Capture the cell that displays the provided text and extract its [x, y] central coordinate. 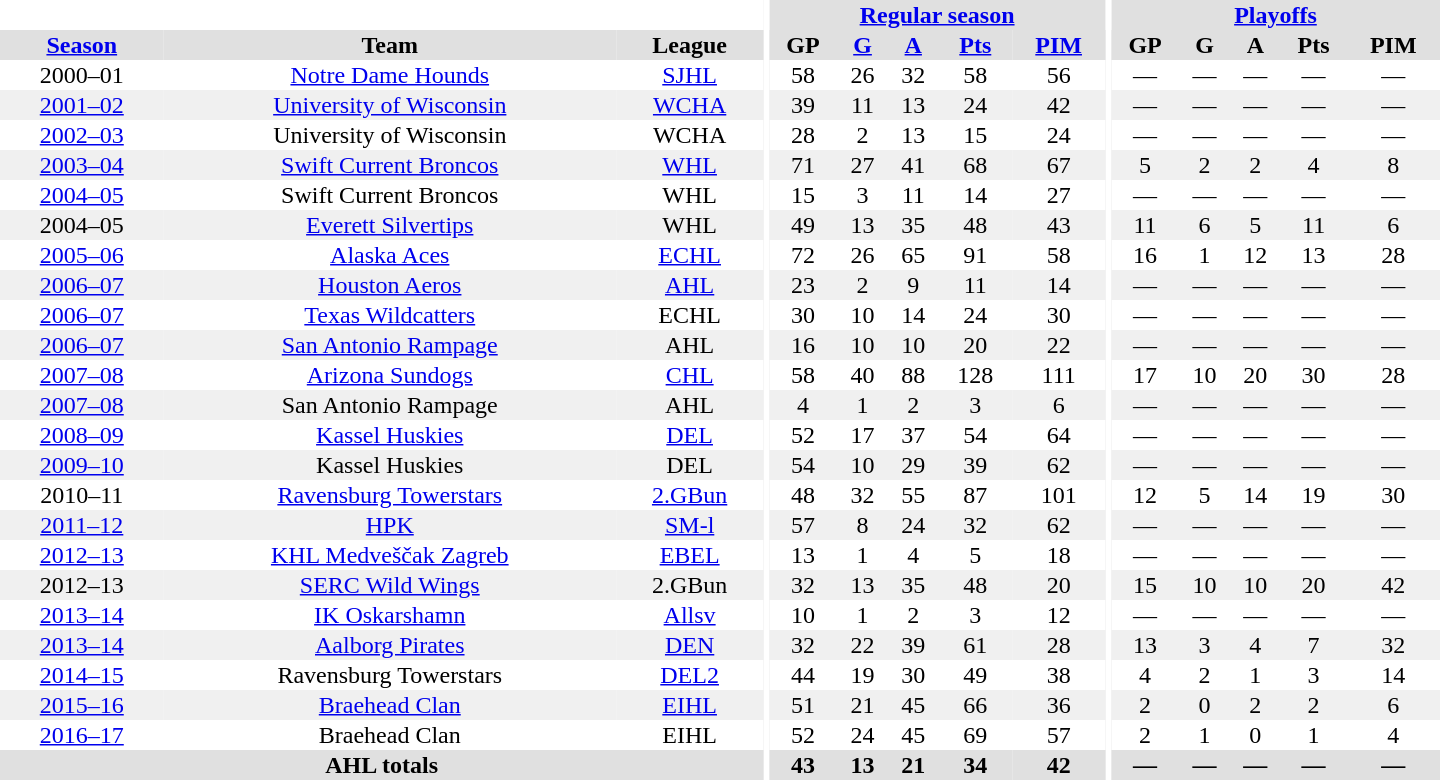
65 [914, 255]
EBEL [690, 555]
23 [803, 285]
2005–06 [82, 255]
55 [914, 495]
87 [976, 495]
69 [976, 735]
128 [976, 375]
IK Oskarshamn [390, 615]
Alaska Aces [390, 255]
2009–10 [82, 465]
2014–15 [82, 675]
DEN [690, 645]
Aalborg Pirates [390, 645]
2016–17 [82, 735]
37 [914, 435]
67 [1058, 165]
SM-l [690, 525]
34 [976, 765]
40 [862, 375]
Notre Dame Hounds [390, 75]
66 [976, 705]
56 [1058, 75]
AHL totals [382, 765]
Team [390, 45]
61 [976, 645]
44 [803, 675]
2011–12 [82, 525]
2000–01 [82, 75]
9 [914, 285]
72 [803, 255]
SERC Wild Wings [390, 585]
91 [976, 255]
KHL Medveščak Zagreb [390, 555]
71 [803, 165]
64 [1058, 435]
2001–02 [82, 105]
41 [914, 165]
Houston Aeros [390, 285]
68 [976, 165]
2015–16 [82, 705]
7 [1314, 645]
2003–04 [82, 165]
Season [82, 45]
88 [914, 375]
HPK [390, 525]
101 [1058, 495]
Texas Wildcatters [390, 315]
Allsv [690, 615]
DEL2 [690, 675]
Regular season [937, 15]
Arizona Sundogs [390, 375]
2002–03 [82, 135]
2008–09 [82, 435]
League [690, 45]
111 [1058, 375]
29 [914, 465]
36 [1058, 705]
CHL [690, 375]
51 [803, 705]
Playoffs [1276, 15]
Everett Silvertips [390, 225]
SJHL [690, 75]
38 [1058, 675]
18 [1058, 555]
2010–11 [82, 495]
